Scan for the cell matching the given text and deliver its [X, Y] coordinate at center. 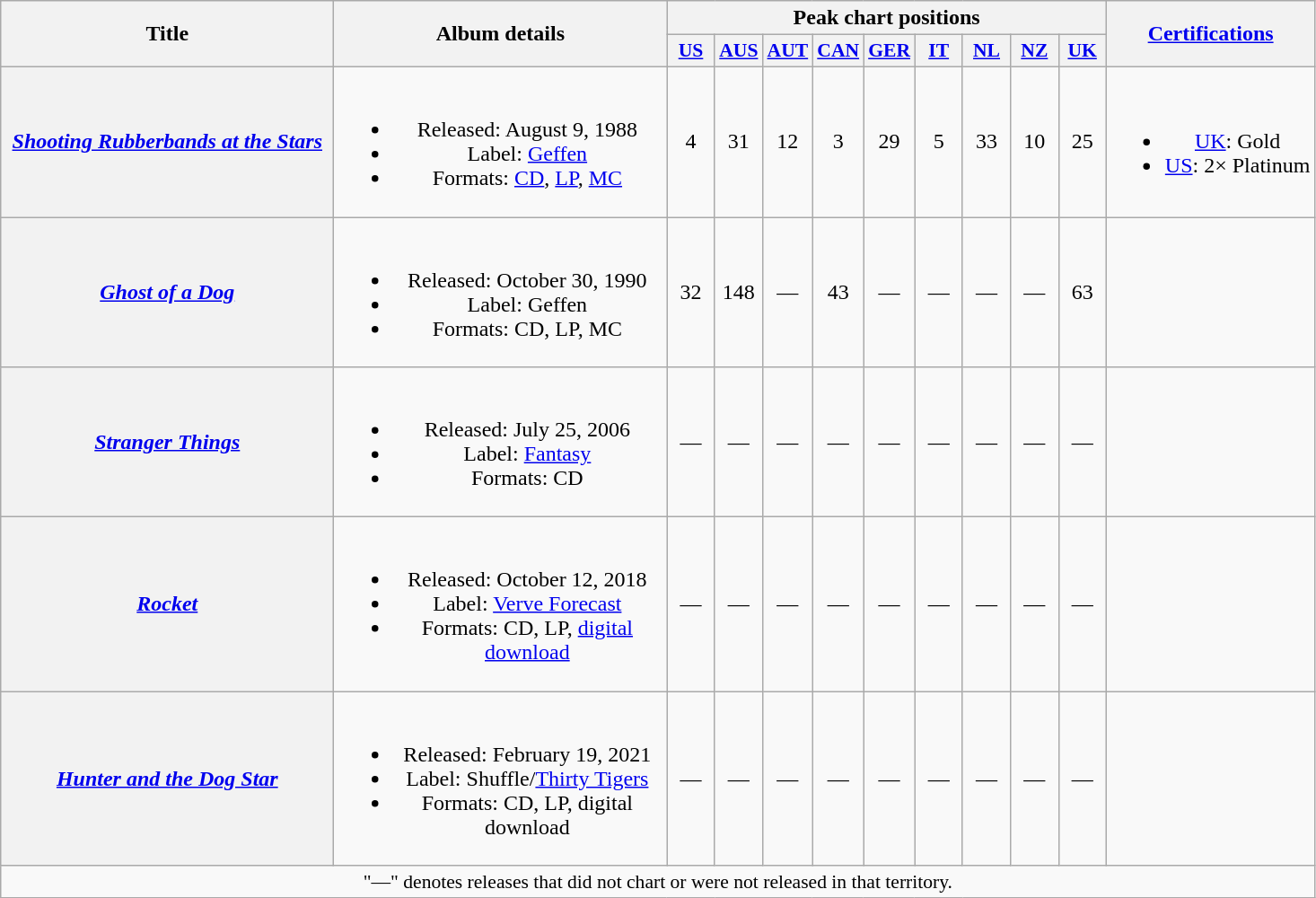
NL [986, 51]
Released: October 12, 2018Label: Verve ForecastFormats: CD, LP, digital download [501, 604]
10 [1034, 142]
5 [939, 142]
UK: GoldUS: 2× Platinum [1210, 142]
Certifications [1210, 34]
Released: August 9, 1988Label: GeffenFormats: CD, LP, MC [501, 142]
Shooting Rubberbands at the Stars [167, 142]
4 [691, 142]
Released: February 19, 2021Label: Shuffle/Thirty TigersFormats: CD, LP, digital download [501, 779]
UK [1083, 51]
Rocket [167, 604]
32 [691, 293]
Peak chart positions [887, 18]
3 [838, 142]
NZ [1034, 51]
Title [167, 34]
US [691, 51]
GER [889, 51]
Released: July 25, 2006Label: FantasyFormats: CD [501, 442]
63 [1083, 293]
Released: October 30, 1990Label: GeffenFormats: CD, LP, MC [501, 293]
Album details [501, 34]
31 [738, 142]
Stranger Things [167, 442]
Hunter and the Dog Star [167, 779]
25 [1083, 142]
AUS [738, 51]
"—" denotes releases that did not chart or were not released in that territory. [658, 882]
Ghost of a Dog [167, 293]
CAN [838, 51]
29 [889, 142]
IT [939, 51]
43 [838, 293]
33 [986, 142]
AUT [788, 51]
148 [738, 293]
12 [788, 142]
